Provide the (x, y) coordinate of the cell's center where the given text is located.  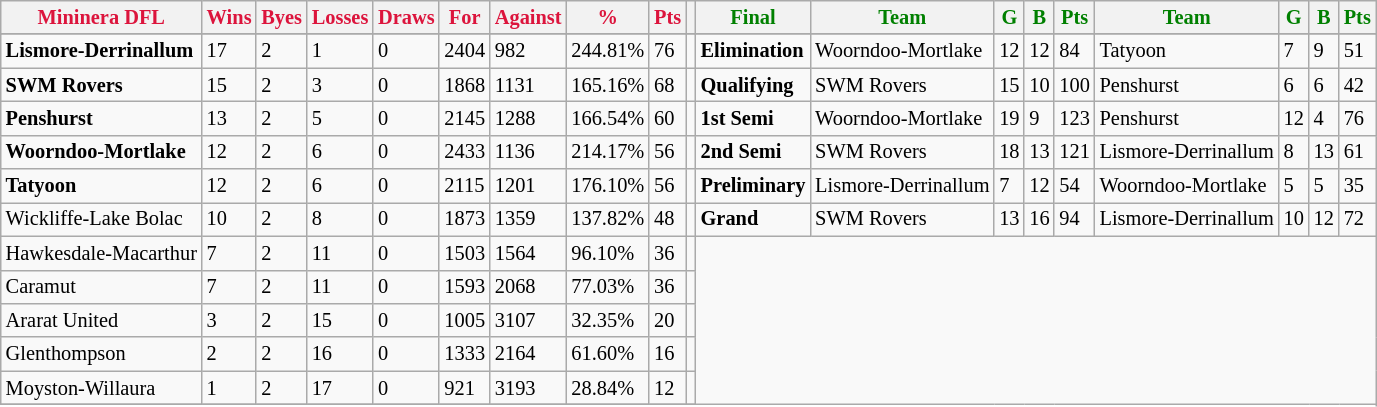
1288 (528, 118)
Caramut (102, 287)
84 (1074, 51)
28.84% (608, 388)
1136 (528, 152)
35 (1358, 186)
60 (668, 118)
1873 (464, 219)
1503 (464, 253)
42 (1358, 85)
2nd Semi (754, 152)
19 (1009, 118)
Glenthompson (102, 354)
4 (1324, 118)
Byes (281, 17)
176.10% (608, 186)
2145 (464, 118)
121 (1074, 152)
1131 (528, 85)
Hawkesdale-Macarthur (102, 253)
123 (1074, 118)
Draws (406, 17)
166.54% (608, 118)
77.03% (608, 287)
2433 (464, 152)
20 (668, 320)
32.35% (608, 320)
1201 (528, 186)
1005 (464, 320)
3193 (528, 388)
Preliminary (754, 186)
2115 (464, 186)
1333 (464, 354)
1359 (528, 219)
Wickliffe-Lake Bolac (102, 219)
72 (1358, 219)
3107 (528, 320)
48 (668, 219)
Ararat United (102, 320)
1593 (464, 287)
51 (1358, 51)
1564 (528, 253)
For (464, 17)
Grand (754, 219)
61.60% (608, 354)
Final (754, 17)
214.17% (608, 152)
165.16% (608, 85)
68 (668, 85)
921 (464, 388)
Moyston-Willaura (102, 388)
54 (1074, 186)
137.82% (608, 219)
1st Semi (754, 118)
Elimination (754, 51)
94 (1074, 219)
Qualifying (754, 85)
982 (528, 51)
18 (1009, 152)
2068 (528, 287)
Wins (230, 17)
244.81% (608, 51)
1868 (464, 85)
Against (528, 17)
96.10% (608, 253)
% (608, 17)
61 (1358, 152)
100 (1074, 85)
2164 (528, 354)
Mininera DFL (102, 17)
Losses (340, 17)
2404 (464, 51)
